Output the (X, Y) coordinate of the center of the cell containing the given text.  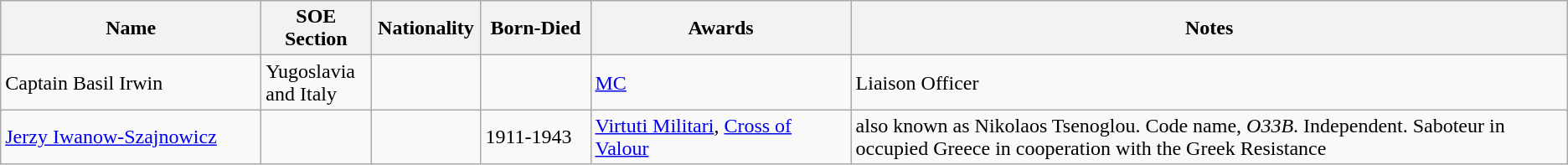
SOE Section (317, 28)
Yugoslavia and Italy (317, 82)
Jerzy Iwanow-Szajnowicz (131, 137)
Captain Basil Irwin (131, 82)
Nationality (426, 28)
also known as Nikolaos Tsenoglou. Code name, O33B. Independent. Saboteur in occupied Greece in cooperation with the Greek Resistance (1210, 137)
Virtuti Militari, Cross of Valour (720, 137)
Liaison Officer (1210, 82)
Notes (1210, 28)
1911-1943 (536, 137)
MC (720, 82)
Awards (720, 28)
Born-Died (536, 28)
Name (131, 28)
